Return [x, y] of the center of cell containing provided text 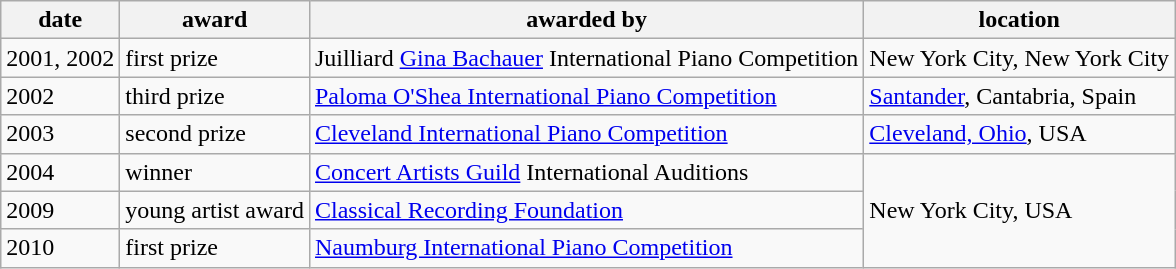
Cleveland, Ohio, USA [1020, 134]
2010 [60, 248]
Naumburg International Piano Competition [586, 248]
location [1020, 20]
date [60, 20]
Classical Recording Foundation [586, 210]
2004 [60, 172]
Concert Artists Guild International Auditions [586, 172]
third prize [215, 96]
Cleveland International Piano Competition [586, 134]
2009 [60, 210]
Paloma O'Shea International Piano Competition [586, 96]
2003 [60, 134]
Juilliard Gina Bachauer International Piano Competition [586, 58]
awarded by [586, 20]
award [215, 20]
young artist award [215, 210]
New York City, New York City [1020, 58]
second prize [215, 134]
Santander, Cantabria, Spain [1020, 96]
winner [215, 172]
2002 [60, 96]
2001, 2002 [60, 58]
New York City, USA [1020, 210]
